Return the [x, y] coordinate for the center point of the cell that contains the specified text.  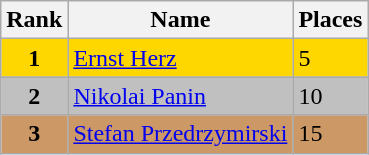
3 [34, 134]
15 [330, 134]
Stefan Przedrzymirski [180, 134]
10 [330, 96]
1 [34, 58]
Name [180, 20]
5 [330, 58]
Ernst Herz [180, 58]
Nikolai Panin [180, 96]
2 [34, 96]
Places [330, 20]
Rank [34, 20]
